Pinpoint the cell where the given text exists, returning its (X, Y) midpoint coordinate. 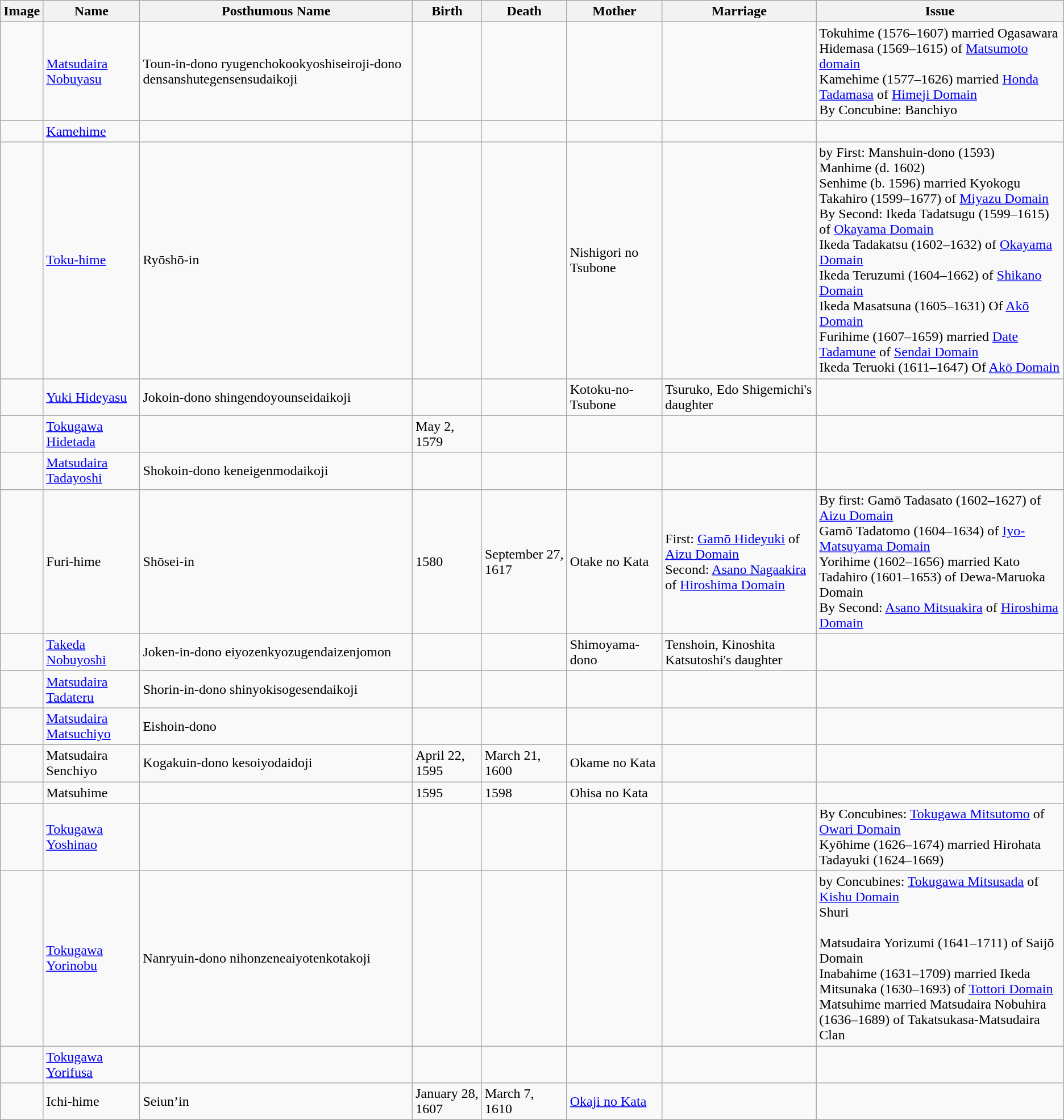
Issue (940, 11)
Kogakuin-dono kesoiyodaidoji (276, 763)
Furi-hime (92, 561)
Ohisa no Kata (614, 793)
Birth (447, 11)
Mother (614, 11)
Shorin-in-dono shinyokisogesendaikoji (276, 689)
May 2, 1579 (447, 434)
Name (92, 11)
Okame no Kata (614, 763)
Tokugawa Yoshinao (92, 838)
Joken-in-dono eiyozenkyozugendaizenjomon (276, 652)
Tenshoin, Kinoshita Katsutoshi's daughter (739, 652)
Otake no Kata (614, 561)
Tokugawa Yorinobu (92, 959)
Marriage (739, 11)
Matsudaira Matsuchiyo (92, 726)
Posthumous Name (276, 11)
Image (22, 11)
Shimoyama-dono (614, 652)
Tokugawa Yorifusa (92, 1065)
Nanryuin-dono nihonzeneaiyotenkotakoji (276, 959)
Tokugawa Hidetada (92, 434)
January 28, 1607 (447, 1101)
Jokoin-dono shingendoyounseidaikoji (276, 397)
Yuki Hideyasu (92, 397)
First: Gamō Hideyuki of Aizu DomainSecond: Asano Nagaakira of Hiroshima Domain (739, 561)
Matsuhime (92, 793)
Takeda Nobuyoshi (92, 652)
Eishoin-dono (276, 726)
Shōsei-in (276, 561)
April 22, 1595 (447, 763)
Matsudaira Senchiyo (92, 763)
Matsudaira Nobuyasu (92, 72)
Kotoku-no-Tsubone (614, 397)
Seiun’in (276, 1101)
March 7, 1610 (524, 1101)
Toun-in-dono ryugenchokookyoshiseiroji-dono densanshutegensensudaikoji (276, 72)
Ryōshō-in (276, 260)
1595 (447, 793)
By Concubines: Tokugawa Mitsutomo of Owari DomainKyōhime (1626–1674) married Hirohata Tadayuki (1624–1669) (940, 838)
Toku-hime (92, 260)
Nishigori no Tsubone (614, 260)
1598 (524, 793)
Tsuruko, Edo Shigemichi's daughter (739, 397)
Matsudaira Tadayoshi (92, 471)
Kamehime (92, 131)
September 27, 1617 (524, 561)
Matsudaira Tadateru (92, 689)
1580 (447, 561)
Ichi-hime (92, 1101)
Death (524, 11)
March 21, 1600 (524, 763)
Shokoin-dono keneigenmodaikoji (276, 471)
Okaji no Kata (614, 1101)
